Output the [x, y] coordinate of the center of the cell containing the given text.  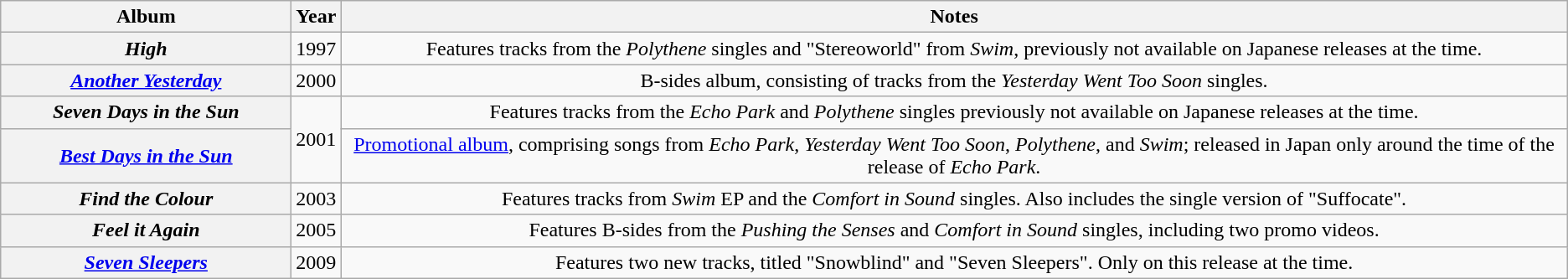
Find the Colour [146, 199]
High [146, 49]
Seven Days in the Sun [146, 112]
Features two new tracks, titled "Snowblind" and "Seven Sleepers". Only on this release at the time. [954, 262]
Feel it Again [146, 230]
2000 [317, 80]
Features tracks from the Polythene singles and "Stereoworld" from Swim, previously not available on Japanese releases at the time. [954, 49]
1997 [317, 49]
Notes [954, 17]
Seven Sleepers [146, 262]
2009 [317, 262]
Features B-sides from the Pushing the Senses and Comfort in Sound singles, including two promo videos. [954, 230]
B-sides album, consisting of tracks from the Yesterday Went Too Soon singles. [954, 80]
Best Days in the Sun [146, 156]
Album [146, 17]
Another Yesterday [146, 80]
Year [317, 17]
2001 [317, 139]
Features tracks from the Echo Park and Polythene singles previously not available on Japanese releases at the time. [954, 112]
2003 [317, 199]
Features tracks from Swim EP and the Comfort in Sound singles. Also includes the single version of "Suffocate". [954, 199]
2005 [317, 230]
